Find where the given text appears and provide that cell's center as [X, Y] coordinate. 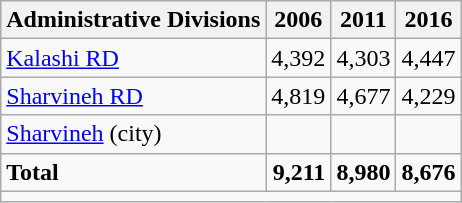
Sharvineh RD [134, 96]
4,392 [298, 58]
Sharvineh (city) [134, 134]
8,980 [364, 172]
Total [134, 172]
4,447 [428, 58]
4,303 [364, 58]
2006 [298, 20]
4,819 [298, 96]
Administrative Divisions [134, 20]
4,229 [428, 96]
8,676 [428, 172]
9,211 [298, 172]
2016 [428, 20]
2011 [364, 20]
Kalashi RD [134, 58]
4,677 [364, 96]
